Return the [x, y] coordinate for the center point of the cell that contains the specified text.  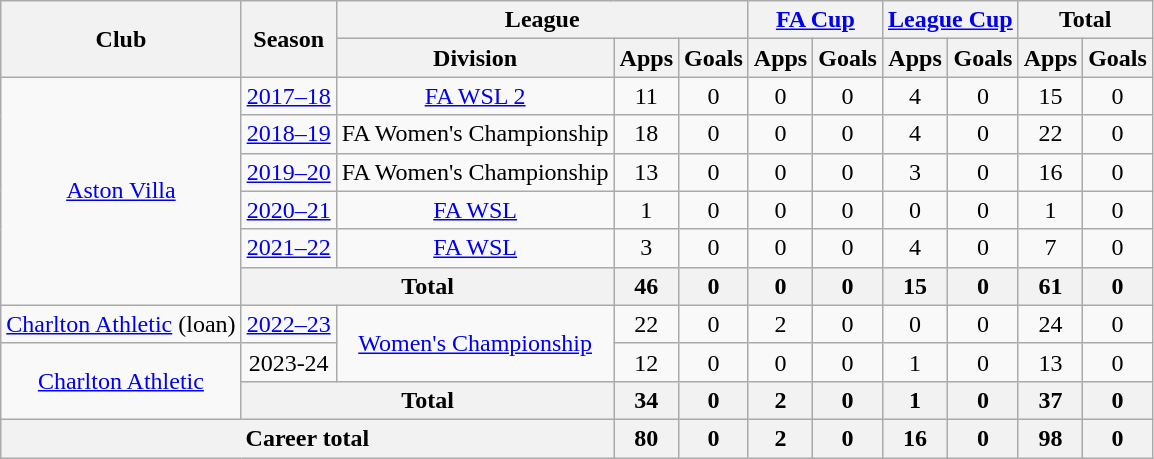
Women's Championship [475, 343]
Charlton Athletic [121, 381]
2019–20 [288, 172]
FA WSL 2 [475, 96]
12 [646, 362]
League [542, 20]
2021–22 [288, 248]
18 [646, 134]
98 [1050, 438]
2022–23 [288, 324]
2020–21 [288, 210]
2018–19 [288, 134]
Club [121, 39]
League Cup [950, 20]
Charlton Athletic (loan) [121, 324]
Division [475, 58]
80 [646, 438]
61 [1050, 286]
Aston Villa [121, 191]
Season [288, 39]
Career total [308, 438]
2017–18 [288, 96]
FA Cup [815, 20]
46 [646, 286]
34 [646, 400]
37 [1050, 400]
24 [1050, 324]
11 [646, 96]
2023-24 [288, 362]
7 [1050, 248]
